For the text-containing cell, return its midpoint in [x, y] coordinate format. 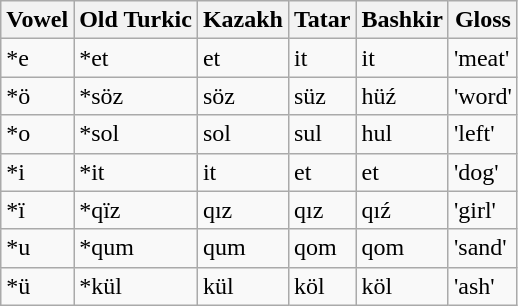
*qïz [136, 210]
*it [136, 172]
hüź [402, 96]
*ö [38, 96]
hul [402, 134]
*e [38, 58]
süz [322, 96]
*u [38, 248]
*kül [136, 286]
'girl' [482, 210]
Old Turkic [136, 20]
'ash' [482, 286]
Gloss [482, 20]
'dog' [482, 172]
*i [38, 172]
*et [136, 58]
'meat' [482, 58]
Bashkir [402, 20]
'sand' [482, 248]
*qum [136, 248]
kül [242, 286]
söz [242, 96]
Kazakh [242, 20]
*ï [38, 210]
*sol [136, 134]
*söz [136, 96]
sul [322, 134]
qum [242, 248]
Vowel [38, 20]
sol [242, 134]
qıź [402, 210]
'word' [482, 96]
Tatar [322, 20]
'left' [482, 134]
*o [38, 134]
*ü [38, 286]
